Pinpoint the cell where the given text exists, returning its [x, y] midpoint coordinate. 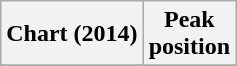
Chart (2014) [72, 34]
Peak position [189, 34]
